Identify which cell holds the provided text, then report its [x, y] central coordinate. 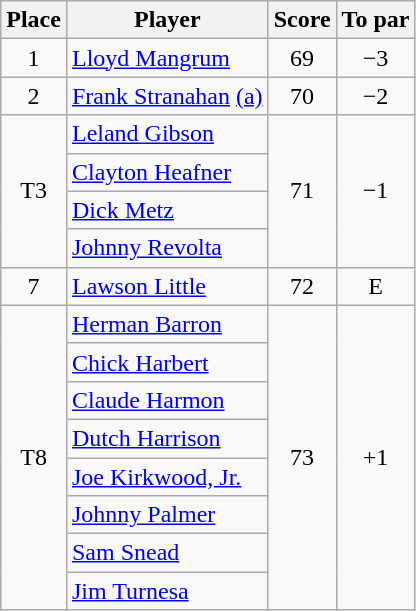
72 [302, 286]
Score [302, 20]
69 [302, 58]
−2 [376, 96]
Herman Barron [167, 324]
E [376, 286]
71 [302, 191]
Dutch Harrison [167, 438]
Dick Metz [167, 210]
7 [34, 286]
−3 [376, 58]
T8 [34, 457]
Chick Harbert [167, 362]
2 [34, 96]
Sam Snead [167, 553]
Player [167, 20]
−1 [376, 191]
To par [376, 20]
+1 [376, 457]
Lawson Little [167, 286]
Place [34, 20]
73 [302, 457]
Joe Kirkwood, Jr. [167, 477]
Leland Gibson [167, 134]
Clayton Heafner [167, 172]
Johnny Palmer [167, 515]
1 [34, 58]
Johnny Revolta [167, 248]
Frank Stranahan (a) [167, 96]
Lloyd Mangrum [167, 58]
70 [302, 96]
Claude Harmon [167, 400]
Jim Turnesa [167, 591]
T3 [34, 191]
